Provide the [X, Y] coordinate of the cell's center where the given text is located.  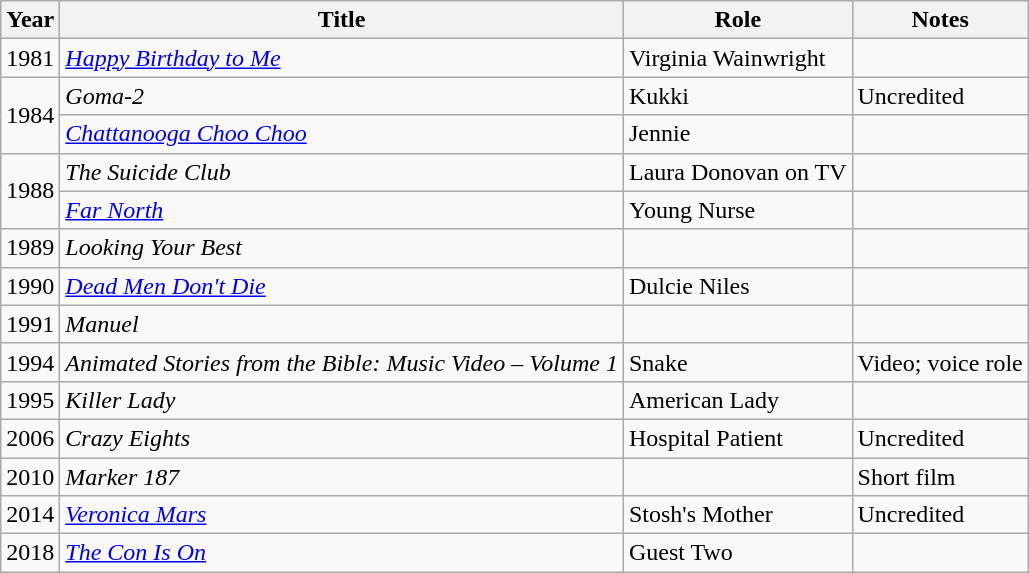
Animated Stories from the Bible: Music Video – Volume 1 [342, 362]
The Con Is On [342, 553]
Dulcie Niles [738, 286]
Virginia Wainwright [738, 58]
Notes [940, 20]
2010 [30, 477]
2014 [30, 515]
Kukki [738, 96]
Short film [940, 477]
The Suicide Club [342, 172]
Guest Two [738, 553]
2006 [30, 438]
Stosh's Mother [738, 515]
Far North [342, 210]
Chattanooga Choo Choo [342, 134]
Role [738, 20]
Killer Lady [342, 400]
Snake [738, 362]
Laura Donovan on TV [738, 172]
Young Nurse [738, 210]
American Lady [738, 400]
Crazy Eights [342, 438]
1984 [30, 115]
Marker 187 [342, 477]
1994 [30, 362]
1989 [30, 248]
Veronica Mars [342, 515]
Title [342, 20]
Happy Birthday to Me [342, 58]
1990 [30, 286]
Hospital Patient [738, 438]
1981 [30, 58]
Goma-2 [342, 96]
1991 [30, 324]
1995 [30, 400]
Year [30, 20]
1988 [30, 191]
Video; voice role [940, 362]
Jennie [738, 134]
Looking Your Best [342, 248]
Manuel [342, 324]
Dead Men Don't Die [342, 286]
2018 [30, 553]
